Find where the given text appears and provide that cell's center as [x, y] coordinate. 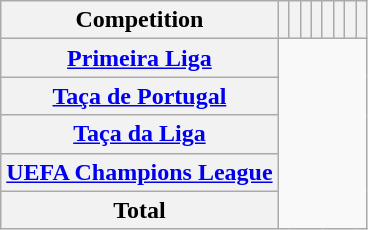
UEFA Champions League [140, 172]
Competition [140, 20]
Primeira Liga [140, 58]
Taça da Liga [140, 134]
Taça de Portugal [140, 96]
Total [140, 210]
